Search for the cell housing the specified text and yield its [X, Y] center coordinate. 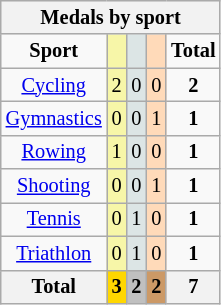
Shooting [54, 186]
Triathlon [54, 253]
Cycling [54, 85]
Tennis [54, 219]
Medals by sport [111, 17]
7 [193, 287]
Gymnastics [54, 118]
Rowing [54, 152]
Sport [54, 51]
3 [117, 287]
